Capture the cell that displays the provided text and extract its (x, y) central coordinate. 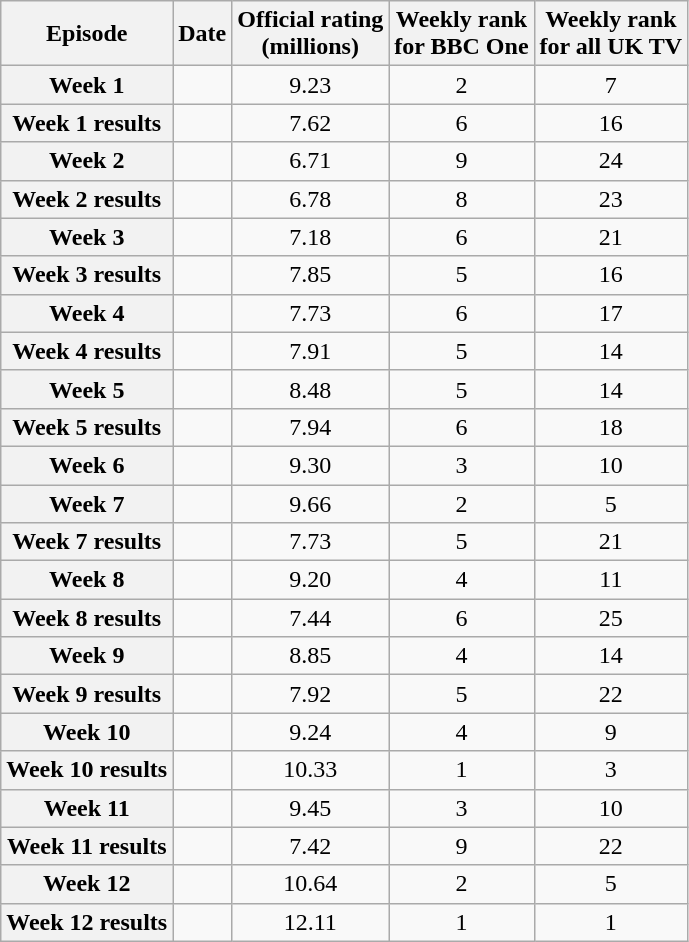
23 (611, 199)
11 (611, 580)
7.44 (310, 618)
8.85 (310, 656)
7.62 (310, 123)
Date (202, 34)
10.64 (310, 884)
Week 6 (87, 465)
Week 2 (87, 161)
Week 11 results (87, 846)
Week 4 (87, 313)
Week 12 results (87, 922)
Week 7 (87, 503)
6.78 (310, 199)
24 (611, 161)
Week 3 (87, 237)
7 (611, 85)
Week 4 results (87, 351)
Official rating(millions) (310, 34)
6.71 (310, 161)
7.42 (310, 846)
Week 8 results (87, 618)
9.20 (310, 580)
9.45 (310, 808)
Week 1 results (87, 123)
Week 5 results (87, 427)
9.23 (310, 85)
Episode (87, 34)
7.94 (310, 427)
Weekly rankfor all UK TV (611, 34)
7.92 (310, 694)
Week 12 (87, 884)
Week 8 (87, 580)
12.11 (310, 922)
Week 9 (87, 656)
Week 3 results (87, 275)
8.48 (310, 389)
7.85 (310, 275)
25 (611, 618)
18 (611, 427)
10.33 (310, 770)
17 (611, 313)
8 (462, 199)
7.18 (310, 237)
Week 10 (87, 732)
9.66 (310, 503)
Week 5 (87, 389)
Week 1 (87, 85)
Week 9 results (87, 694)
Weekly rankfor BBC One (462, 34)
Week 2 results (87, 199)
9.24 (310, 732)
9.30 (310, 465)
Week 11 (87, 808)
Week 10 results (87, 770)
Week 7 results (87, 542)
7.91 (310, 351)
